Determine the (X, Y) coordinate at the center of the cell enclosing the given text.  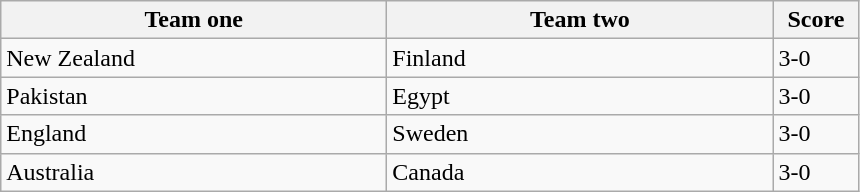
Egypt (580, 96)
Team two (580, 20)
New Zealand (194, 58)
Canada (580, 172)
England (194, 134)
Australia (194, 172)
Finland (580, 58)
Sweden (580, 134)
Pakistan (194, 96)
Score (816, 20)
Team one (194, 20)
